Search for the cell housing the specified text and yield its (X, Y) center coordinate. 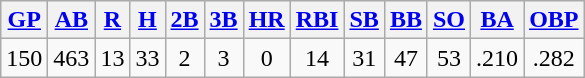
.282 (554, 58)
H (148, 20)
2 (184, 58)
31 (364, 58)
SO (448, 20)
47 (406, 58)
14 (317, 58)
3B (224, 20)
150 (24, 58)
3 (224, 58)
SB (364, 20)
R (112, 20)
OBP (554, 20)
GP (24, 20)
HR (266, 20)
13 (112, 58)
0 (266, 58)
.210 (498, 58)
BB (406, 20)
33 (148, 58)
463 (72, 58)
BA (498, 20)
RBI (317, 20)
AB (72, 20)
53 (448, 58)
2B (184, 20)
